Pinpoint the cell where the given text exists, returning its (x, y) midpoint coordinate. 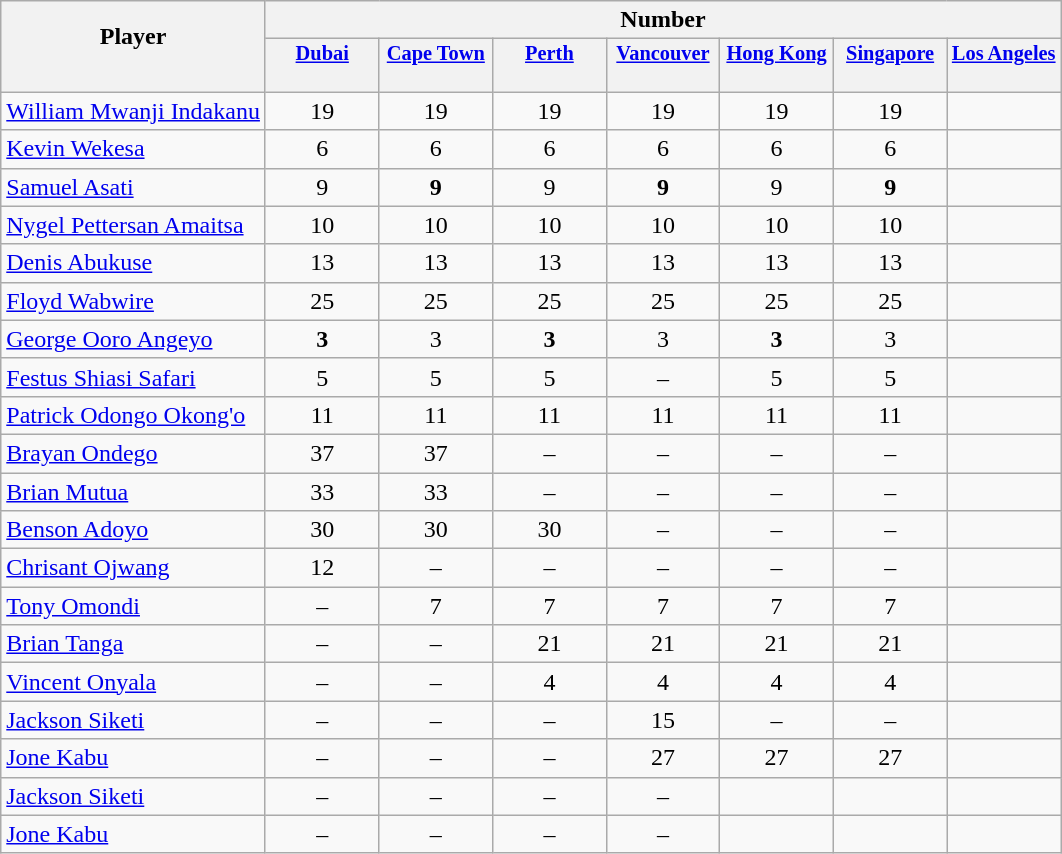
Festus Shiasi Safari (134, 377)
Denis Abukuse (134, 263)
Vincent Onyala (134, 682)
Hong Kong (777, 54)
Player (134, 36)
Brayan Ondego (134, 453)
Singapore (890, 54)
Nygel Pettersan Amaitsa (134, 225)
Los Angeles (1004, 54)
Tony Omondi (134, 606)
Brian Tanga (134, 644)
Benson Adoyo (134, 530)
Brian Mutua (134, 491)
George Ooro Angeyo (134, 339)
Perth (550, 54)
Dubai (322, 54)
15 (663, 720)
Kevin Wekesa (134, 149)
William Mwanji Indakanu (134, 111)
Chrisant Ojwang (134, 568)
Number (662, 20)
12 (322, 568)
Vancouver (663, 54)
Floyd Wabwire (134, 301)
Samuel Asati (134, 187)
Cape Town (436, 54)
Patrick Odongo Okong'o (134, 415)
